Extract the (x, y) coordinate from the center of the cell holding the provided text.  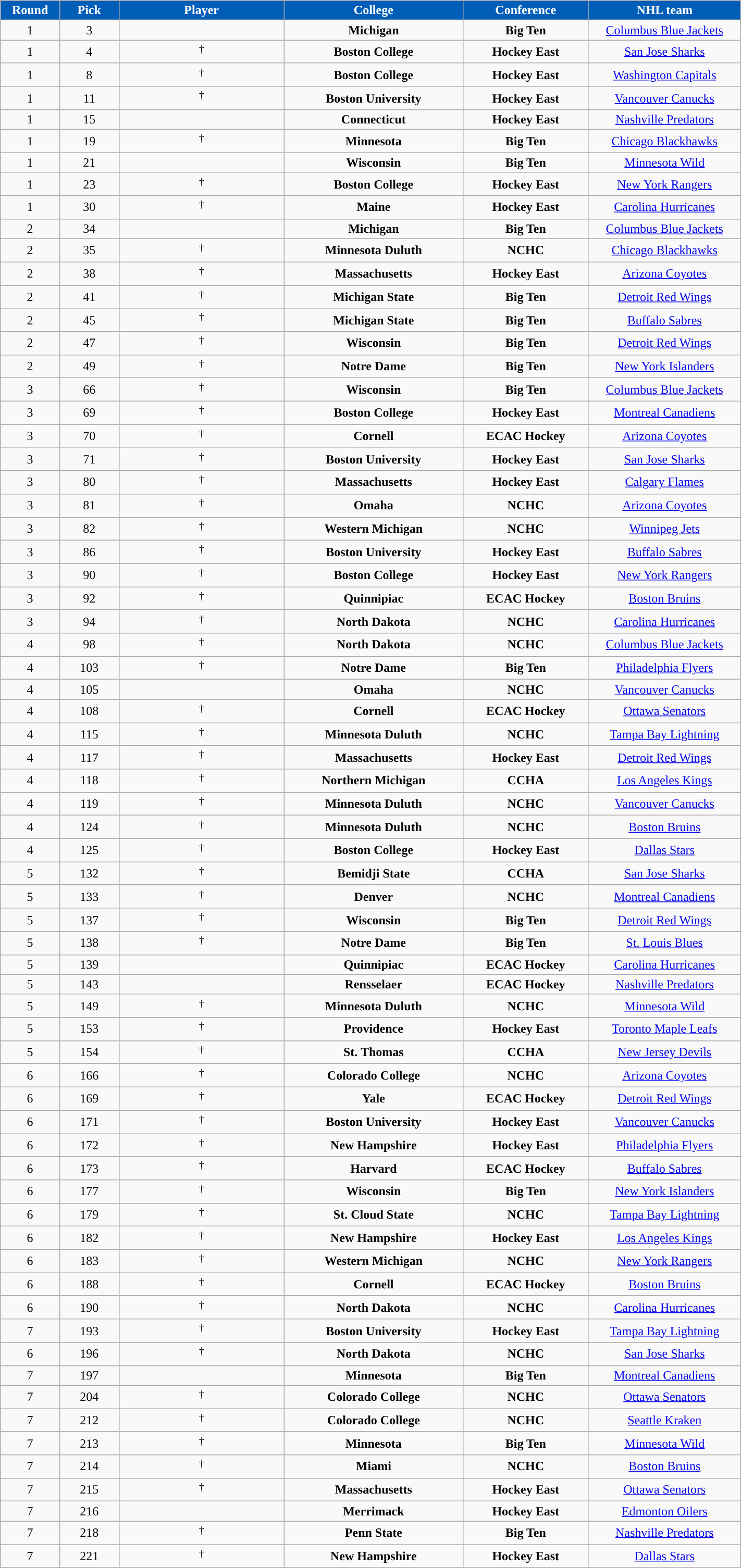
204 (89, 1397)
71 (89, 459)
218 (89, 1533)
Round (30, 10)
154 (89, 1052)
103 (89, 668)
New Jersey Devils (664, 1052)
Washington Capitals (664, 75)
183 (89, 1261)
Penn State (373, 1533)
98 (89, 645)
137 (89, 920)
Edmonton Oilers (664, 1511)
118 (89, 781)
139 (89, 964)
215 (89, 1489)
221 (89, 1556)
197 (89, 1375)
133 (89, 897)
212 (89, 1421)
80 (89, 482)
Providence (373, 1029)
Connecticut (373, 120)
124 (89, 827)
Conference (525, 10)
172 (89, 1146)
86 (89, 552)
171 (89, 1122)
Seattle Kraken (664, 1421)
108 (89, 711)
115 (89, 734)
196 (89, 1354)
153 (89, 1029)
21 (89, 162)
81 (89, 505)
45 (89, 320)
41 (89, 297)
Denver (373, 897)
College (373, 10)
Toronto Maple Leafs (664, 1029)
166 (89, 1076)
117 (89, 757)
St. Thomas (373, 1052)
30 (89, 207)
Maine (373, 207)
Rensselaer (373, 984)
169 (89, 1099)
23 (89, 184)
34 (89, 229)
Harvard (373, 1169)
NHL team (664, 10)
143 (89, 984)
Winnipeg Jets (664, 529)
182 (89, 1238)
66 (89, 390)
214 (89, 1466)
70 (89, 436)
92 (89, 599)
8 (89, 75)
119 (89, 804)
Calgary Flames (664, 482)
82 (89, 529)
Merrimack (373, 1511)
132 (89, 874)
149 (89, 1006)
19 (89, 142)
47 (89, 344)
49 (89, 367)
105 (89, 689)
193 (89, 1331)
138 (89, 944)
90 (89, 575)
Yale (373, 1099)
179 (89, 1214)
St. Louis Blues (664, 944)
Northern Michigan (373, 781)
216 (89, 1511)
94 (89, 622)
69 (89, 412)
11 (89, 98)
St. Cloud State (373, 1214)
38 (89, 274)
125 (89, 850)
177 (89, 1191)
Player (201, 10)
190 (89, 1307)
15 (89, 120)
Pick (89, 10)
35 (89, 250)
Miami (373, 1466)
213 (89, 1444)
188 (89, 1284)
Bemidji State (373, 874)
173 (89, 1169)
